Find where the given text appears and provide that cell's center as [X, Y] coordinate. 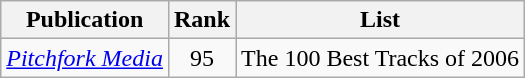
Publication [85, 20]
95 [202, 58]
The 100 Best Tracks of 2006 [380, 58]
Pitchfork Media [85, 58]
Rank [202, 20]
List [380, 20]
